Search for the cell housing the specified text and yield its [X, Y] center coordinate. 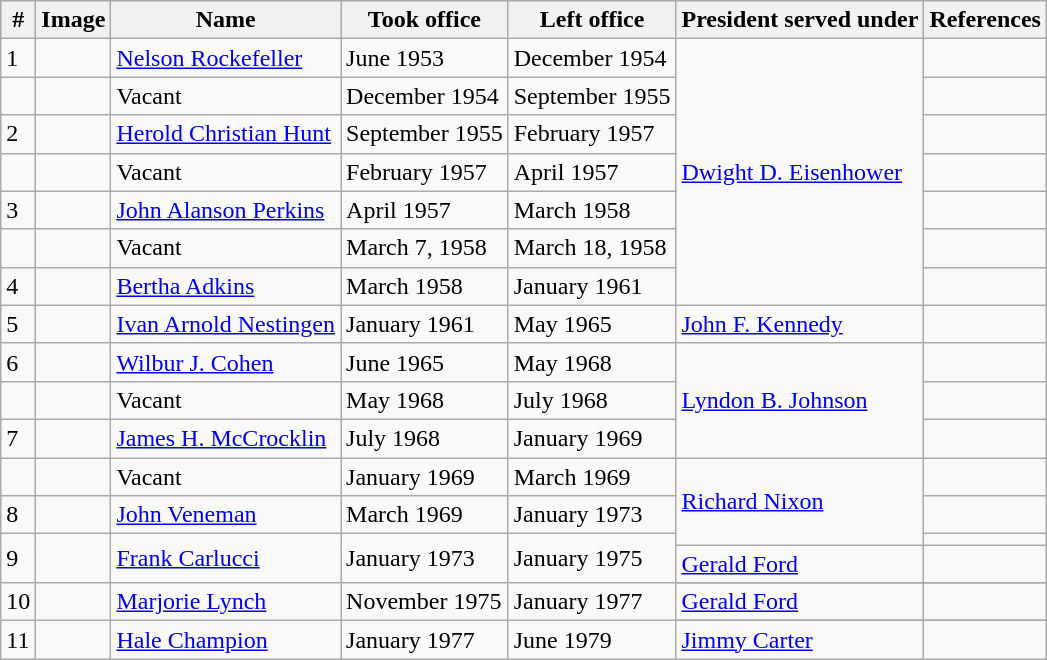
President served under [800, 20]
James H. McCrocklin [226, 438]
Herold Christian Hunt [226, 134]
References [986, 20]
November 1975 [425, 602]
John F. Kennedy [800, 324]
Ivan Arnold Nestingen [226, 324]
11 [18, 640]
Richard Nixon [800, 502]
9 [18, 558]
Name [226, 20]
June 1953 [425, 58]
Marjorie Lynch [226, 602]
7 [18, 438]
March 7, 1958 [425, 248]
1 [18, 58]
5 [18, 324]
Hale Champion [226, 640]
10 [18, 602]
June 1979 [592, 640]
Left office [592, 20]
Nelson Rockefeller [226, 58]
Bertha Adkins [226, 286]
Jimmy Carter [800, 640]
March 18, 1958 [592, 248]
4 [18, 286]
Lyndon B. Johnson [800, 400]
June 1965 [425, 362]
8 [18, 515]
January 1975 [592, 558]
Image [74, 20]
May 1965 [592, 324]
6 [18, 362]
Took office [425, 20]
3 [18, 210]
2 [18, 134]
John Alanson Perkins [226, 210]
Frank Carlucci [226, 558]
Wilbur J. Cohen [226, 362]
# [18, 20]
Dwight D. Eisenhower [800, 172]
John Veneman [226, 515]
